Pinpoint the cell where the given text exists, returning its (X, Y) midpoint coordinate. 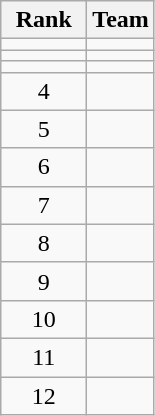
8 (44, 243)
7 (44, 205)
Team (121, 20)
9 (44, 281)
5 (44, 129)
6 (44, 167)
Rank (44, 20)
10 (44, 319)
4 (44, 91)
11 (44, 357)
12 (44, 395)
